Capture the cell that displays the provided text and extract its [x, y] central coordinate. 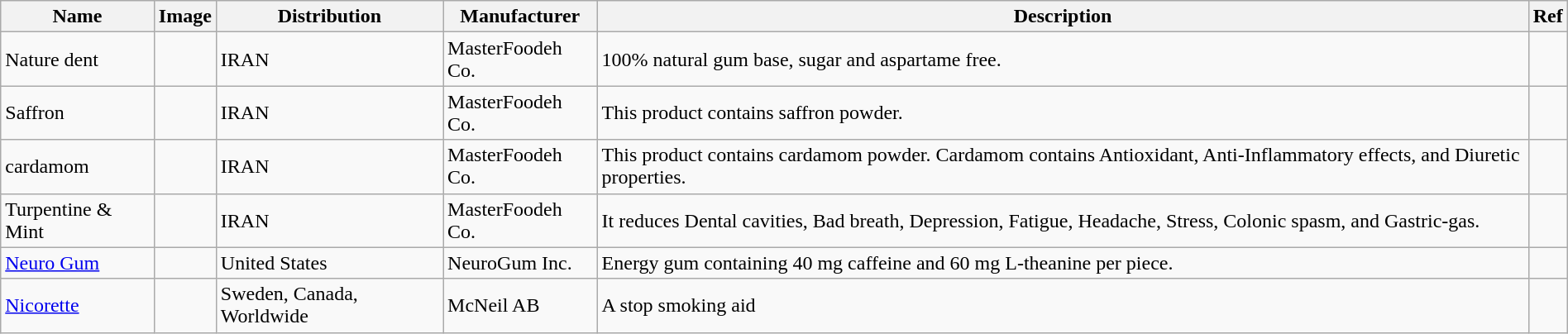
NeuroGum Inc. [521, 263]
Distribution [329, 17]
Nature dent [78, 60]
Nicorette [78, 306]
It reduces Dental cavities, Bad breath, Depression, Fatigue, Headache, Stress, Colonic spasm, and Gastric-gas. [1063, 220]
Saffron [78, 112]
Image [185, 17]
Neuro Gum [78, 263]
A stop smoking aid [1063, 306]
100% natural gum base, sugar and aspartame free. [1063, 60]
cardamom [78, 167]
Ref [1548, 17]
This product contains cardamom powder. Cardamom contains Antioxidant, Anti-Inflammatory effects, and Diuretic properties. [1063, 167]
Description [1063, 17]
United States [329, 263]
Turpentine & Mint [78, 220]
McNeil AB [521, 306]
Energy gum containing 40 mg caffeine and 60 mg L-theanine per piece. [1063, 263]
Manufacturer [521, 17]
Name [78, 17]
This product contains saffron powder. [1063, 112]
Sweden, Canada, Worldwide [329, 306]
